Find where the given text appears and provide that cell's center as [x, y] coordinate. 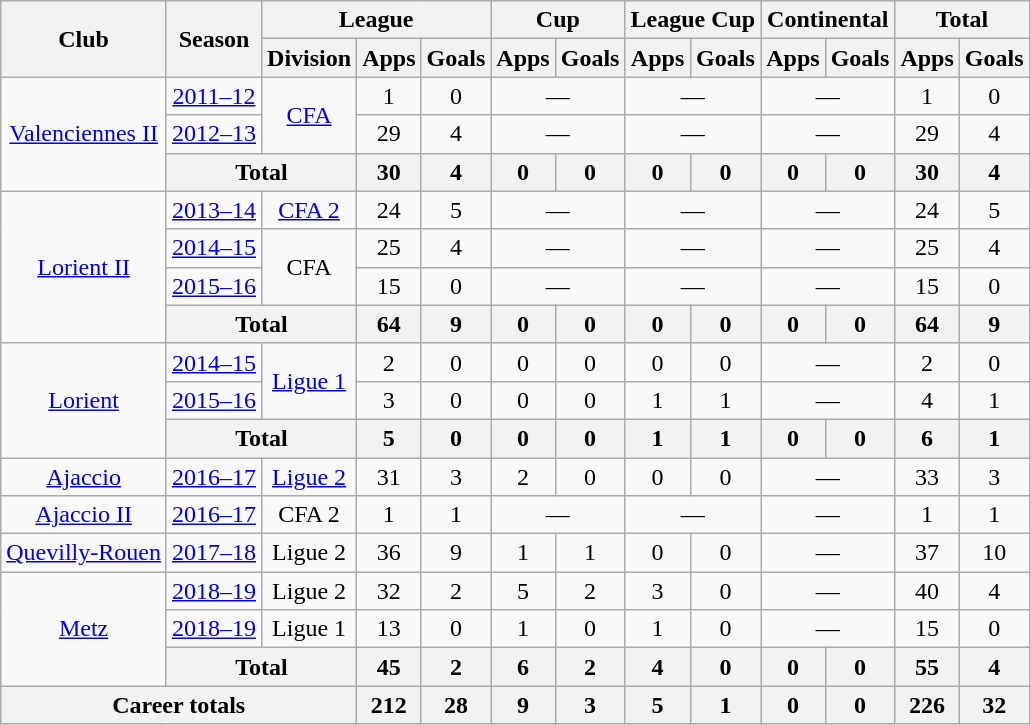
Valenciennes II [84, 134]
Metz [84, 629]
45 [389, 667]
League [376, 20]
League Cup [693, 20]
Lorient [84, 400]
Ajaccio II [84, 515]
226 [927, 705]
36 [389, 553]
31 [389, 477]
Career totals [179, 705]
2013–14 [214, 210]
33 [927, 477]
37 [927, 553]
55 [927, 667]
2017–18 [214, 553]
2011–12 [214, 96]
10 [994, 553]
Club [84, 39]
2012–13 [214, 134]
13 [389, 629]
212 [389, 705]
Quevilly-Rouen [84, 553]
Division [310, 58]
Ajaccio [84, 477]
40 [927, 591]
Cup [558, 20]
28 [456, 705]
Continental [828, 20]
Lorient II [84, 267]
Season [214, 39]
